Locate the cell with the specified text and output its (X, Y) center coordinate. 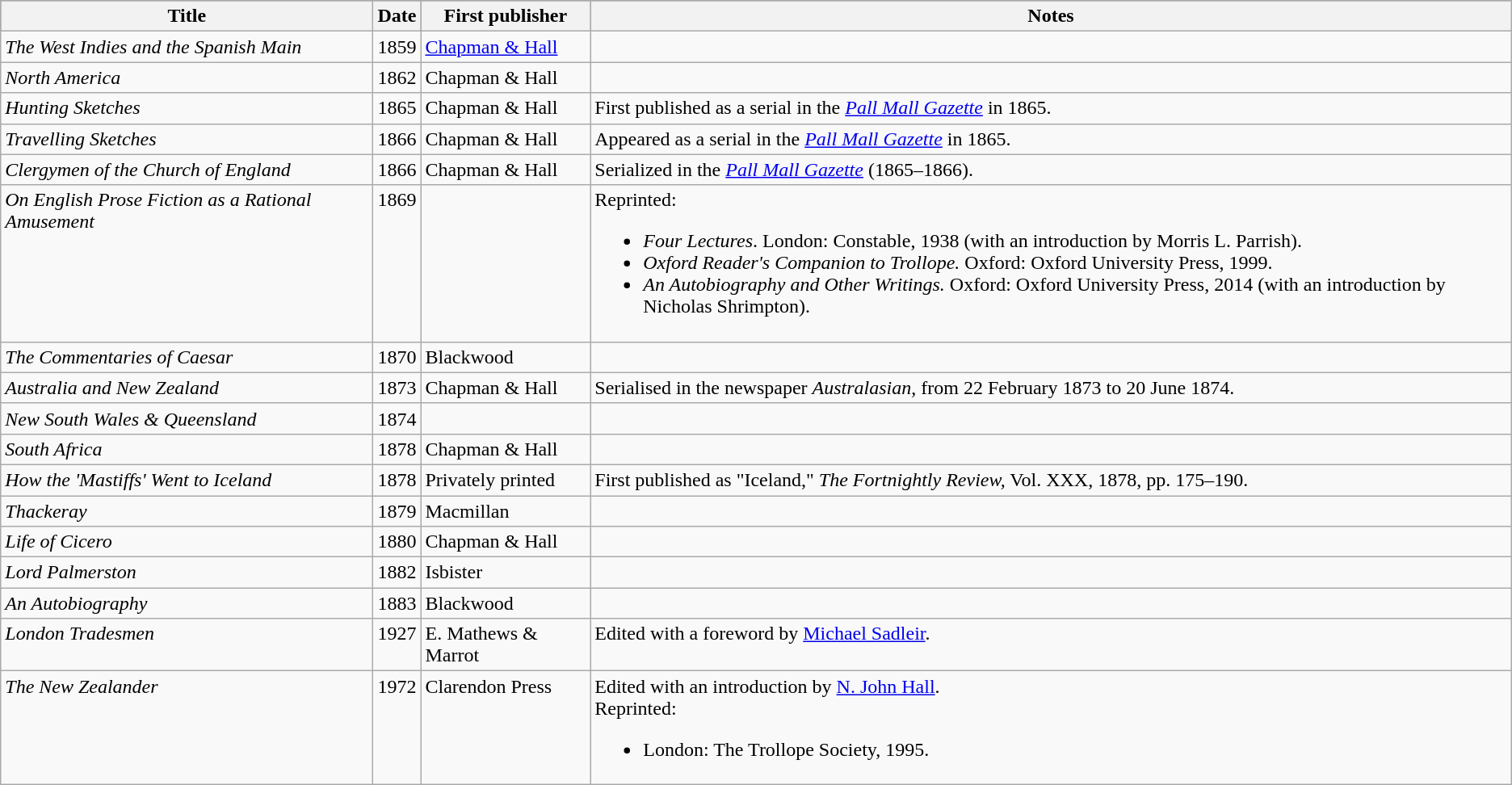
Appeared as a serial in the Pall Mall Gazette in 1865. (1051, 139)
New South Wales & Queensland (187, 418)
1870 (397, 357)
How the 'Mastiffs' Went to Iceland (187, 480)
1879 (397, 511)
1859 (397, 47)
1865 (397, 108)
1880 (397, 542)
On English Prose Fiction as a Rational Amusement (187, 263)
The Commentaries of Caesar (187, 357)
The West Indies and the Spanish Main (187, 47)
1883 (397, 603)
Travelling Sketches (187, 139)
1927 (397, 644)
1882 (397, 573)
North America (187, 78)
Privately printed (506, 480)
Clarendon Press (506, 728)
First published as a serial in the Pall Mall Gazette in 1865. (1051, 108)
The New Zealander (187, 728)
1869 (397, 263)
Notes (1051, 16)
Serialized in the Pall Mall Gazette (1865–1866). (1051, 170)
Thackeray (187, 511)
London Tradesmen (187, 644)
Lord Palmerston (187, 573)
Edited with a foreword by Michael Sadleir. (1051, 644)
1972 (397, 728)
1874 (397, 418)
Edited with an introduction by N. John Hall.Reprinted:London: The Trollope Society, 1995. (1051, 728)
E. Mathews & Marrot (506, 644)
Macmillan (506, 511)
Serialised in the newspaper Australasian, from 22 February 1873 to 20 June 1874. (1051, 388)
Isbister (506, 573)
An Autobiography (187, 603)
South Africa (187, 449)
1873 (397, 388)
Life of Cicero (187, 542)
Australia and New Zealand (187, 388)
First published as "Iceland," The Fortnightly Review, Vol. XXX, 1878, pp. 175–190. (1051, 480)
First publisher (506, 16)
Clergymen of the Church of England (187, 170)
1862 (397, 78)
Hunting Sketches (187, 108)
Title (187, 16)
Date (397, 16)
